Locate the cell with the specified text and output its [X, Y] center coordinate. 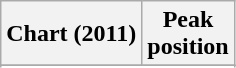
Peak position [188, 34]
Chart (2011) [72, 34]
